For the text-containing cell, return its midpoint in (X, Y) coordinate format. 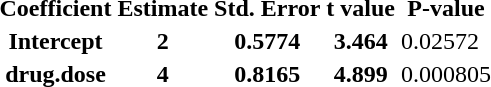
3.464 (361, 41)
0.5774 (268, 41)
2 (163, 41)
